For the text-containing cell, return its midpoint in (X, Y) coordinate format. 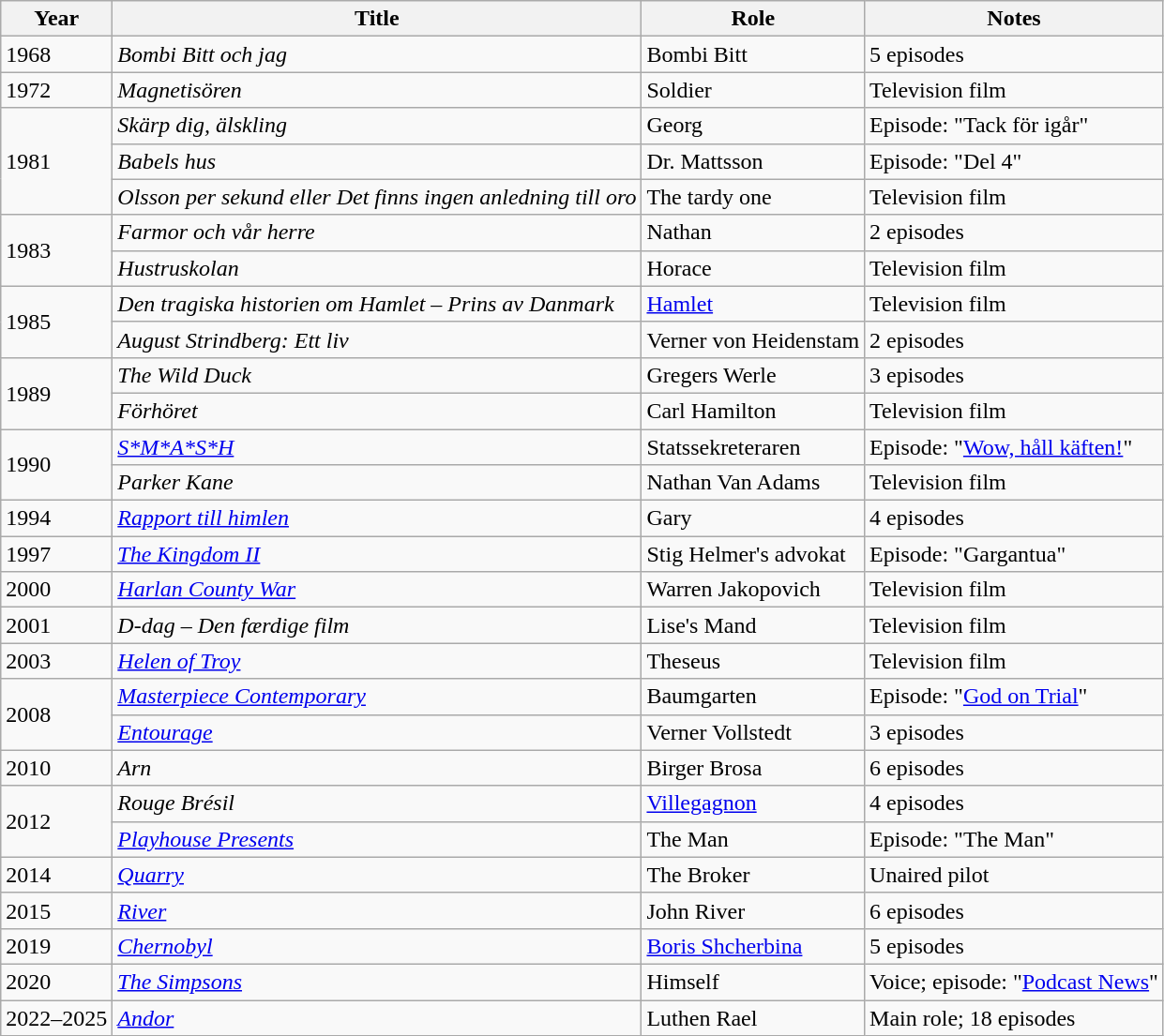
2015 (56, 910)
2000 (56, 590)
2014 (56, 875)
Lise's Mand (753, 625)
Unaired pilot (1015, 875)
Theseus (753, 661)
Main role; 18 episodes (1015, 1017)
Verner von Heidenstam (753, 339)
S*M*A*S*H (377, 447)
1968 (56, 54)
Baumgarten (753, 697)
The Wild Duck (377, 375)
1981 (56, 161)
Harlan County War (377, 590)
Babels hus (377, 161)
2003 (56, 661)
Gregers Werle (753, 375)
1989 (56, 393)
2012 (56, 821)
Olsson per sekund eller Det finns ingen anledning till oro (377, 197)
The Man (753, 839)
Episode: "Tack för igår" (1015, 126)
Arn (377, 768)
2010 (56, 768)
Stig Helmer's advokat (753, 554)
Horace (753, 268)
Voice; episode: "Podcast News" (1015, 982)
Quarry (377, 875)
Episode: "The Man" (1015, 839)
2020 (56, 982)
Magnetisören (377, 90)
Episode: "Del 4" (1015, 161)
Rapport till himlen (377, 518)
August Strindberg: Ett liv (377, 339)
1994 (56, 518)
Masterpiece Contemporary (377, 697)
Verner Vollstedt (753, 732)
2019 (56, 946)
Gary (753, 518)
The tardy one (753, 197)
Villegagnon (753, 803)
1985 (56, 322)
Nathan (753, 233)
Hustruskolan (377, 268)
Georg (753, 126)
Förhöret (377, 411)
1990 (56, 465)
Soldier (753, 90)
Helen of Troy (377, 661)
Rouge Brésil (377, 803)
2008 (56, 714)
Luthen Rael (753, 1017)
Den tragiska historien om Hamlet – Prins av Danmark (377, 304)
Dr. Mattsson (753, 161)
Hamlet (753, 304)
Episode: "Gargantua" (1015, 554)
River (377, 910)
Warren Jakopovich (753, 590)
Playhouse Presents (377, 839)
Episode: "Wow, håll käften!" (1015, 447)
Carl Hamilton (753, 411)
John River (753, 910)
Entourage (377, 732)
Year (56, 19)
Farmor och vår herre (377, 233)
Birger Brosa (753, 768)
Nathan Van Adams (753, 483)
The Kingdom II (377, 554)
Himself (753, 982)
Andor (377, 1017)
2001 (56, 625)
Notes (1015, 19)
Boris Shcherbina (753, 946)
1997 (56, 554)
Episode: "God on Trial" (1015, 697)
Statssekreteraren (753, 447)
Title (377, 19)
The Simpsons (377, 982)
D-dag – Den færdige film (377, 625)
Bombi Bitt och jag (377, 54)
Skärp dig, älskling (377, 126)
Role (753, 19)
1972 (56, 90)
Bombi Bitt (753, 54)
1983 (56, 250)
Chernobyl (377, 946)
The Broker (753, 875)
2022–2025 (56, 1017)
Parker Kane (377, 483)
